Extract the [X, Y] coordinate from the center of the cell holding the provided text.  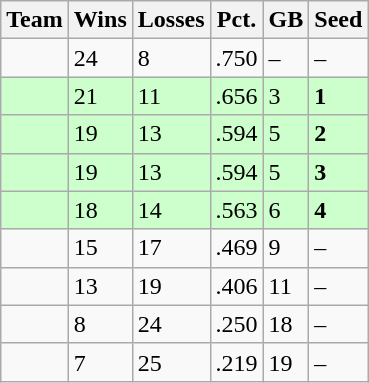
7 [100, 362]
1 [338, 96]
.656 [236, 96]
Losses [171, 20]
17 [171, 248]
Team [35, 20]
.469 [236, 248]
.219 [236, 362]
9 [286, 248]
4 [338, 210]
.406 [236, 286]
2 [338, 134]
Seed [338, 20]
Pct. [236, 20]
.563 [236, 210]
6 [286, 210]
.250 [236, 324]
Wins [100, 20]
.750 [236, 58]
GB [286, 20]
14 [171, 210]
21 [100, 96]
25 [171, 362]
15 [100, 248]
